Scan for the cell matching the given text and deliver its [x, y] coordinate at center. 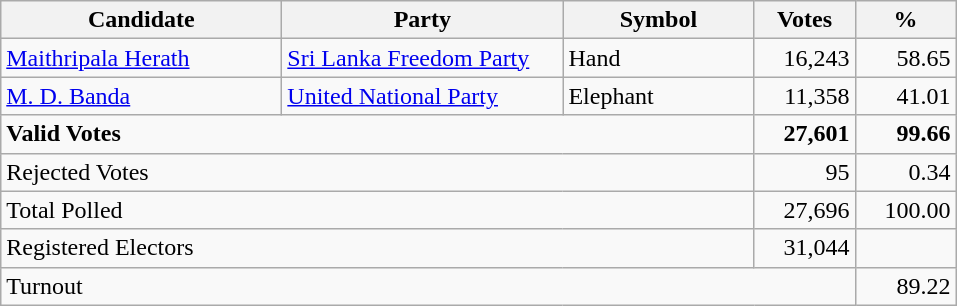
United National Party [422, 96]
16,243 [804, 58]
Rejected Votes [378, 172]
Turnout [428, 286]
Hand [658, 58]
Party [422, 20]
M. D. Banda [142, 96]
Maithripala Herath [142, 58]
41.01 [906, 96]
100.00 [906, 210]
11,358 [804, 96]
27,696 [804, 210]
27,601 [804, 134]
Sri Lanka Freedom Party [422, 58]
% [906, 20]
Elephant [658, 96]
Votes [804, 20]
89.22 [906, 286]
Valid Votes [378, 134]
Registered Electors [378, 248]
Candidate [142, 20]
0.34 [906, 172]
99.66 [906, 134]
58.65 [906, 58]
95 [804, 172]
Total Polled [378, 210]
Symbol [658, 20]
31,044 [804, 248]
